Determine the (x, y) coordinate at the center of the cell enclosing the given text.  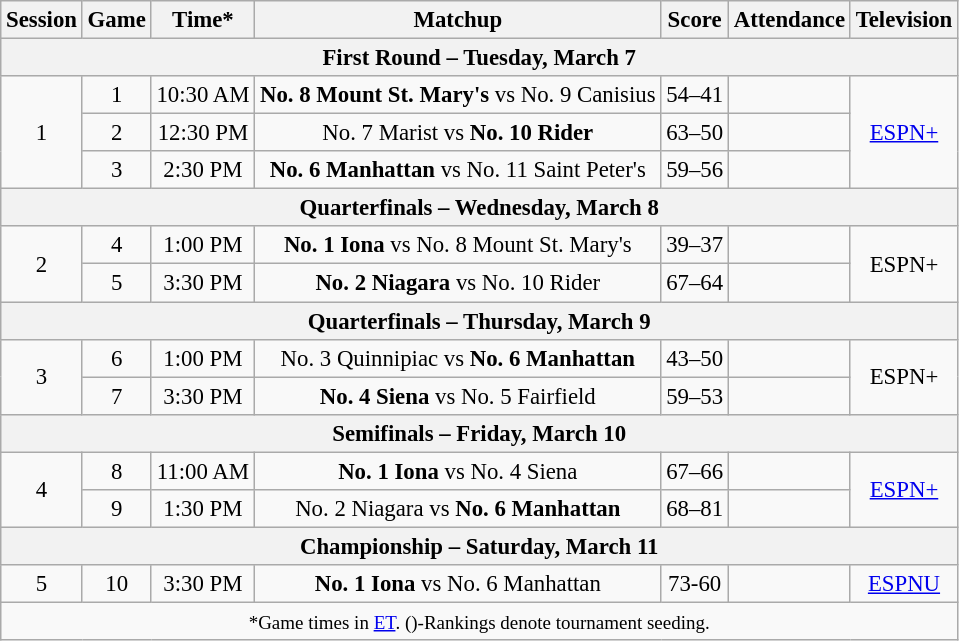
43–50 (695, 358)
Semifinals – Friday, March 10 (480, 433)
No. 4 Siena vs No. 5 Fairfield (458, 396)
7 (116, 396)
No. 2 Niagara vs No. 10 Rider (458, 283)
*Game times in ET. ()-Rankings denote tournament seeding. (480, 621)
Matchup (458, 20)
Time* (203, 20)
Session (42, 20)
12:30 PM (203, 133)
Attendance (789, 20)
Championship – Saturday, March 11 (480, 546)
No. 2 Niagara vs No. 6 Manhattan (458, 509)
39–37 (695, 245)
63–50 (695, 133)
ESPNU (904, 584)
68–81 (695, 509)
6 (116, 358)
No. 6 Manhattan vs No. 11 Saint Peter's (458, 170)
9 (116, 509)
8 (116, 471)
Score (695, 20)
Television (904, 20)
59–53 (695, 396)
73-60 (695, 584)
10 (116, 584)
11:00 AM (203, 471)
54–41 (695, 95)
Game (116, 20)
2:30 PM (203, 170)
Quarterfinals – Wednesday, March 8 (480, 208)
59–56 (695, 170)
No. 1 Iona vs No. 8 Mount St. Mary's (458, 245)
No. 1 Iona vs No. 6 Manhattan (458, 584)
No. 7 Marist vs No. 10 Rider (458, 133)
Quarterfinals – Thursday, March 9 (480, 321)
No. 8 Mount St. Mary's vs No. 9 Canisius (458, 95)
67–66 (695, 471)
67–64 (695, 283)
10:30 AM (203, 95)
No. 3 Quinnipiac vs No. 6 Manhattan (458, 358)
No. 1 Iona vs No. 4 Siena (458, 471)
1:30 PM (203, 509)
First Round – Tuesday, March 7 (480, 58)
